Pinpoint the cell where the given text exists, returning its [X, Y] midpoint coordinate. 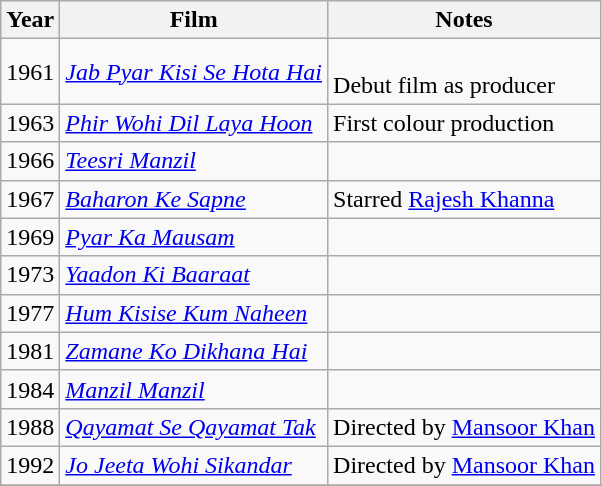
1984 [30, 389]
1988 [30, 427]
Teesri Manzil [194, 161]
Notes [464, 20]
Manzil Manzil [194, 389]
1977 [30, 313]
Baharon Ke Sapne [194, 199]
Year [30, 20]
Pyar Ka Mausam [194, 237]
Starred Rajesh Khanna [464, 199]
1966 [30, 161]
1981 [30, 351]
Zamane Ko Dikhana Hai [194, 351]
1969 [30, 237]
Qayamat Se Qayamat Tak [194, 427]
Yaadon Ki Baaraat [194, 275]
Film [194, 20]
1973 [30, 275]
Hum Kisise Kum Naheen [194, 313]
First colour production [464, 123]
1961 [30, 72]
Phir Wohi Dil Laya Hoon [194, 123]
Jab Pyar Kisi Se Hota Hai [194, 72]
Debut film as producer [464, 72]
1992 [30, 465]
1967 [30, 199]
1963 [30, 123]
Jo Jeeta Wohi Sikandar [194, 465]
